Detect which cell encompasses the target text, then output its [X, Y] center coordinate. 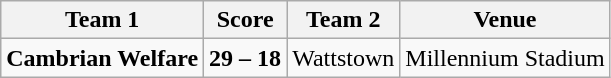
Millennium Stadium [505, 58]
Cambrian Welfare [102, 58]
Venue [505, 20]
29 – 18 [246, 58]
Team 1 [102, 20]
Team 2 [344, 20]
Score [246, 20]
Wattstown [344, 58]
